Pinpoint the cell where the given text exists, returning its (x, y) midpoint coordinate. 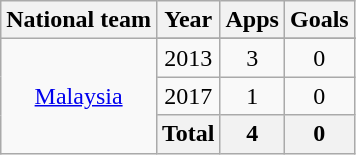
4 (252, 134)
3 (252, 58)
2013 (188, 58)
Malaysia (79, 96)
Year (188, 20)
Apps (252, 20)
National team (79, 20)
Goals (319, 20)
Total (188, 134)
1 (252, 96)
2017 (188, 96)
